Capture the cell that displays the provided text and extract its [x, y] central coordinate. 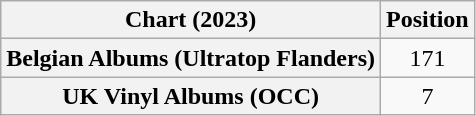
7 [428, 96]
Belgian Albums (Ultratop Flanders) [191, 58]
Position [428, 20]
171 [428, 58]
UK Vinyl Albums (OCC) [191, 96]
Chart (2023) [191, 20]
